Provide the [x, y] coordinate of the cell's center where the given text is located.  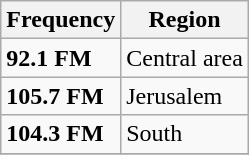
104.3 FM [61, 134]
Jerusalem [185, 96]
105.7 FM [61, 96]
Frequency [61, 20]
Central area [185, 58]
Region [185, 20]
92.1 FM [61, 58]
South [185, 134]
